Search for the cell housing the specified text and yield its [X, Y] center coordinate. 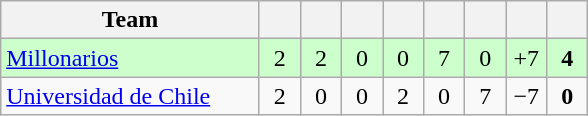
−7 [526, 96]
Millonarios [130, 58]
4 [568, 58]
Universidad de Chile [130, 96]
Team [130, 20]
+7 [526, 58]
